Scan for the cell matching the given text and deliver its (x, y) coordinate at center. 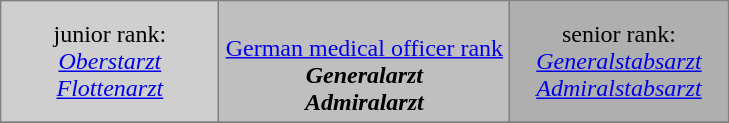
junior rank:OberstarztFlottenarzt (110, 62)
German medical officer rankGeneralarztAdmiralarzt (364, 62)
senior rank:GeneralstabsarztAdmiralstabsarzt (619, 62)
